For the text-containing cell, return its midpoint in (X, Y) coordinate format. 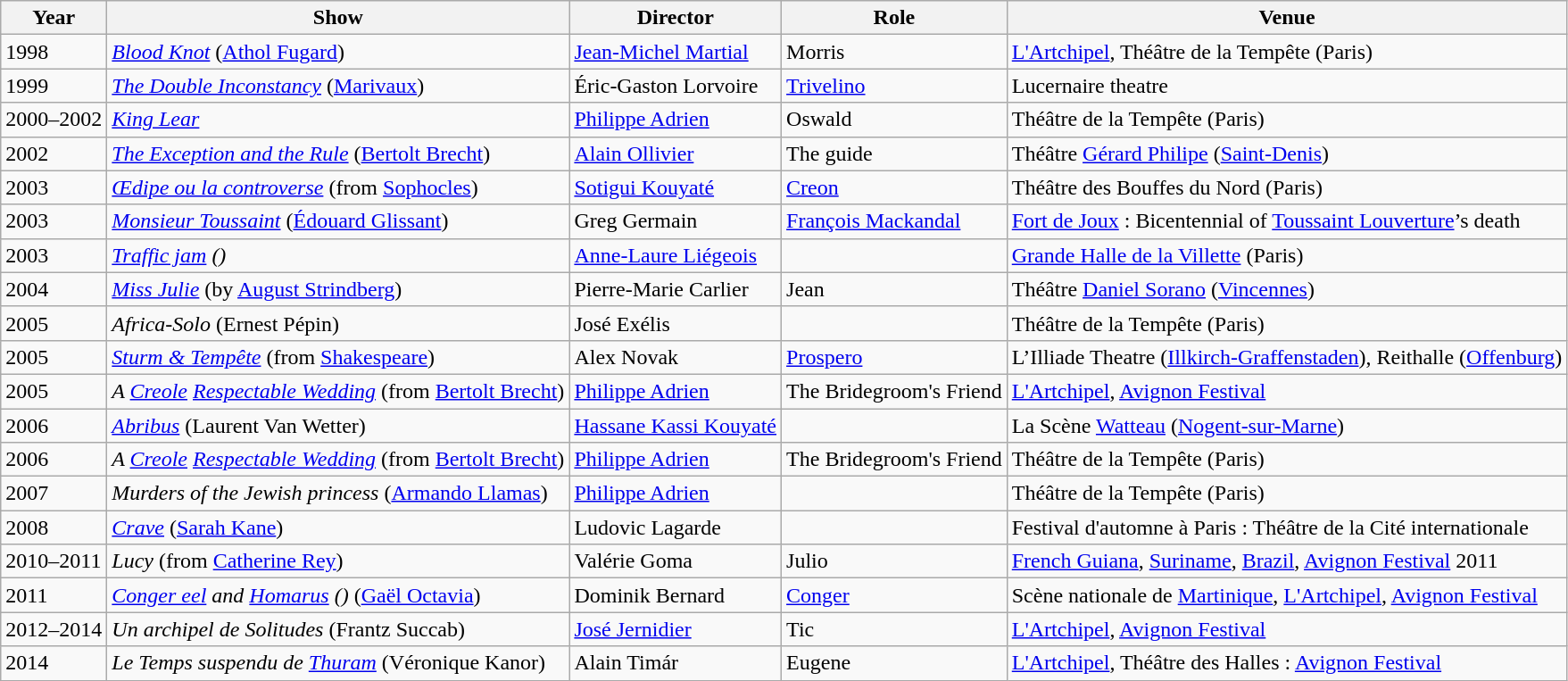
Alain Timár (676, 663)
Alain Ollivier (676, 154)
Abribus (Laurent Van Wetter) (338, 426)
Crave (Sarah Kane) (338, 527)
Dominik Bernard (676, 595)
Greg Germain (676, 221)
José Jernidier (676, 629)
Alex Novak (676, 357)
Sotigui Kouyaté (676, 187)
Valérie Goma (676, 561)
Lucernaire theatre (1287, 86)
Creon (894, 187)
Africa-Solo (Ernest Pépin) (338, 323)
1998 (54, 52)
Jean-Michel Martial (676, 52)
2008 (54, 527)
L'Artchipel, Théâtre des Halles : Avignon Festival (1287, 663)
Éric-Gaston Lorvoire (676, 86)
François Mackandal (894, 221)
Pierre-Marie Carlier (676, 289)
The Double Inconstancy (Marivaux) (338, 86)
2004 (54, 289)
Jean (894, 289)
L'Artchipel, Théâtre de la Tempête (Paris) (1287, 52)
Prospero (894, 357)
Festival d'automne à Paris : Théâtre de la Cité internationale (1287, 527)
Show (338, 18)
Ludovic Lagarde (676, 527)
French Guiana, Suriname, Brazil, Avignon Festival 2011 (1287, 561)
2007 (54, 494)
Miss Julie (by August Strindberg) (338, 289)
1999 (54, 86)
2010–2011 (54, 561)
Morris (894, 52)
Director (676, 18)
Conger eel and Homarus () (Gaël Octavia) (338, 595)
Trivelino (894, 86)
Théâtre Gérard Philipe (Saint-Denis) (1287, 154)
Théâtre Daniel Sorano (Vincennes) (1287, 289)
Scène nationale de Martinique, L'Artchipel, Avignon Festival (1287, 595)
Venue (1287, 18)
Grande Halle de la Villette (Paris) (1287, 255)
Eugene (894, 663)
2000–2002 (54, 120)
Anne-Laure Liégeois (676, 255)
Year (54, 18)
L’Illiade Theatre (Illkirch-Graffenstaden), Reithalle (Offenburg) (1287, 357)
Traffic jam () (338, 255)
Le Temps suspendu de Thuram (Véronique Kanor) (338, 663)
Sturm & Tempête (from Shakespeare) (338, 357)
Lucy (from Catherine Rey) (338, 561)
Julio (894, 561)
Fort de Joux : Bicentennial of Toussaint Louverture’s death (1287, 221)
Œdipe ou la controverse (from Sophocles) (338, 187)
Théâtre des Bouffes du Nord (Paris) (1287, 187)
2011 (54, 595)
José Exélis (676, 323)
La Scène Watteau (Nogent-sur-Marne) (1287, 426)
Murders of the Jewish princess (Armando Llamas) (338, 494)
The Exception and the Rule (Bertolt Brecht) (338, 154)
Role (894, 18)
Tic (894, 629)
Conger (894, 595)
Un archipel de Solitudes (Frantz Succab) (338, 629)
2002 (54, 154)
2014 (54, 663)
Monsieur Toussaint (Édouard Glissant) (338, 221)
The guide (894, 154)
Oswald (894, 120)
Blood Knot (Athol Fugard) (338, 52)
Hassane Kassi Kouyaté (676, 426)
King Lear (338, 120)
2012–2014 (54, 629)
